Locate the cell with the specified text and output its (X, Y) center coordinate. 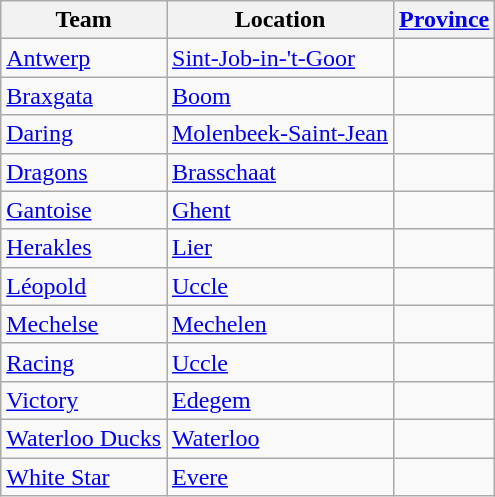
Braxgata (84, 96)
Edegem (280, 400)
Mechelse (84, 324)
White Star (84, 477)
Herakles (84, 248)
Boom (280, 96)
Victory (84, 400)
Mechelen (280, 324)
Dragons (84, 172)
Sint-Job-in-'t-Goor (280, 58)
Ghent (280, 210)
Evere (280, 477)
Location (280, 20)
Brasschaat (280, 172)
Racing (84, 362)
Gantoise (84, 210)
Team (84, 20)
Lier (280, 248)
Waterloo (280, 438)
Province (444, 20)
Daring (84, 134)
Waterloo Ducks (84, 438)
Antwerp (84, 58)
Molenbeek-Saint-Jean (280, 134)
Léopold (84, 286)
